Return [X, Y] of the center of cell containing provided text 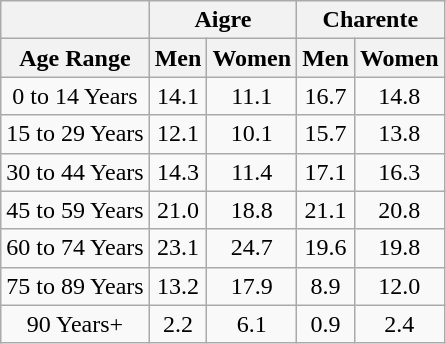
13.8 [399, 134]
16.7 [326, 96]
0 to 14 Years [75, 96]
30 to 44 Years [75, 172]
6.1 [252, 324]
21.1 [326, 210]
12.0 [399, 286]
0.9 [326, 324]
11.4 [252, 172]
13.2 [178, 286]
18.8 [252, 210]
2.4 [399, 324]
14.3 [178, 172]
Aigre [222, 20]
11.1 [252, 96]
Charente [370, 20]
24.7 [252, 248]
20.8 [399, 210]
14.1 [178, 96]
90 Years+ [75, 324]
Age Range [75, 58]
15 to 29 Years [75, 134]
10.1 [252, 134]
8.9 [326, 286]
75 to 89 Years [75, 286]
60 to 74 Years [75, 248]
2.2 [178, 324]
45 to 59 Years [75, 210]
15.7 [326, 134]
16.3 [399, 172]
17.1 [326, 172]
19.6 [326, 248]
17.9 [252, 286]
23.1 [178, 248]
12.1 [178, 134]
14.8 [399, 96]
21.0 [178, 210]
19.8 [399, 248]
